Return the [X, Y] coordinate for the center point of the cell that contains the specified text.  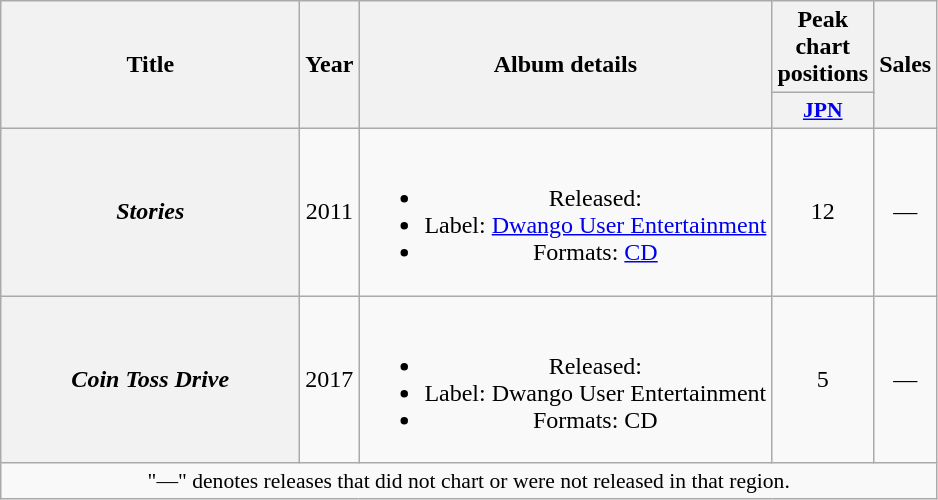
Album details [566, 65]
5 [823, 380]
Stories [150, 212]
2017 [330, 380]
2011 [330, 212]
Sales [906, 65]
Coin Toss Drive [150, 380]
JPN [823, 111]
Peak chart positions [823, 47]
12 [823, 212]
Year [330, 65]
"—" denotes releases that did not chart or were not released in that region. [469, 481]
Title [150, 65]
